Scan for the cell matching the given text and deliver its (x, y) coordinate at center. 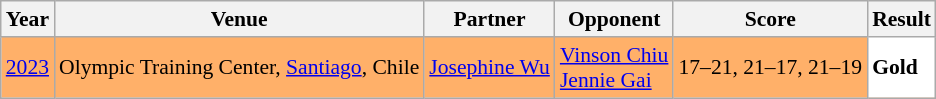
Olympic Training Center, Santiago, Chile (239, 68)
Partner (490, 19)
Gold (902, 68)
Score (770, 19)
Result (902, 19)
Venue (239, 19)
Josephine Wu (490, 68)
Year (28, 19)
Vinson Chiu Jennie Gai (614, 68)
Opponent (614, 19)
2023 (28, 68)
17–21, 21–17, 21–19 (770, 68)
